From the cell containing the given text, extract its center point as (x, y) coordinate. 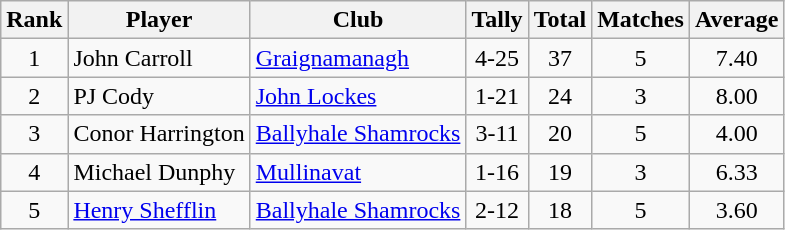
4.00 (736, 134)
20 (560, 134)
PJ Cody (159, 96)
24 (560, 96)
3.60 (736, 210)
4 (34, 172)
Player (159, 20)
Rank (34, 20)
1-21 (497, 96)
Matches (641, 20)
3-11 (497, 134)
1 (34, 58)
18 (560, 210)
Graignamanagh (358, 58)
2 (34, 96)
Michael Dunphy (159, 172)
Mullinavat (358, 172)
37 (560, 58)
7.40 (736, 58)
2-12 (497, 210)
8.00 (736, 96)
Conor Harrington (159, 134)
6.33 (736, 172)
19 (560, 172)
Tally (497, 20)
John Carroll (159, 58)
John Lockes (358, 96)
Henry Shefflin (159, 210)
4-25 (497, 58)
1-16 (497, 172)
Club (358, 20)
Total (560, 20)
Average (736, 20)
